Detect which cell encompasses the target text, then output its (x, y) center coordinate. 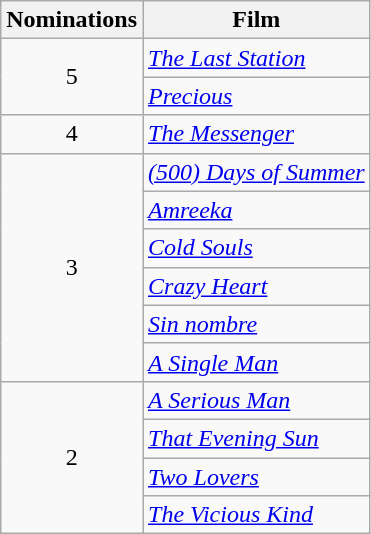
4 (72, 134)
Precious (256, 96)
Crazy Heart (256, 286)
5 (72, 77)
A Single Man (256, 362)
A Serious Man (256, 400)
The Last Station (256, 58)
Nominations (72, 20)
(500) Days of Summer (256, 172)
The Vicious Kind (256, 515)
2 (72, 457)
Cold Souls (256, 248)
Film (256, 20)
Sin nombre (256, 324)
The Messenger (256, 134)
That Evening Sun (256, 438)
3 (72, 267)
Amreeka (256, 210)
Two Lovers (256, 477)
